Return [X, Y] of the center of cell containing provided text 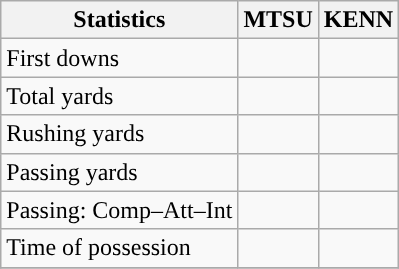
Statistics [120, 20]
Passing: Comp–Att–Int [120, 210]
MTSU [278, 20]
First downs [120, 58]
Total yards [120, 96]
Time of possession [120, 248]
KENN [358, 20]
Rushing yards [120, 134]
Passing yards [120, 172]
